Extract the (x, y) coordinate from the center of the cell holding the provided text.  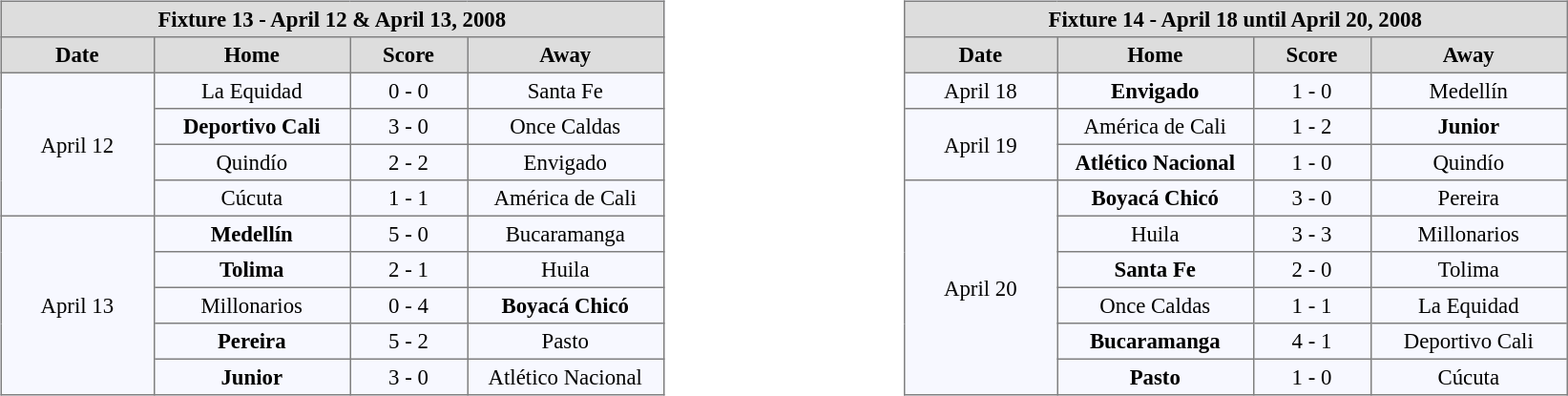
4 - 1 (1311, 342)
Fixture 13 - April 12 & April 13, 2008 (331, 19)
April 12 (76, 144)
April 18 (980, 91)
April 20 (980, 288)
2 - 0 (1311, 270)
3 - 3 (1311, 234)
5 - 0 (408, 234)
1 - 2 (1311, 127)
2 - 2 (408, 162)
2 - 1 (408, 270)
0 - 4 (408, 305)
April 19 (980, 145)
Fixture 14 - April 18 until April 20, 2008 (1235, 19)
0 - 0 (408, 91)
April 13 (76, 305)
5 - 2 (408, 342)
